Search for the cell housing the specified text and yield its [X, Y] center coordinate. 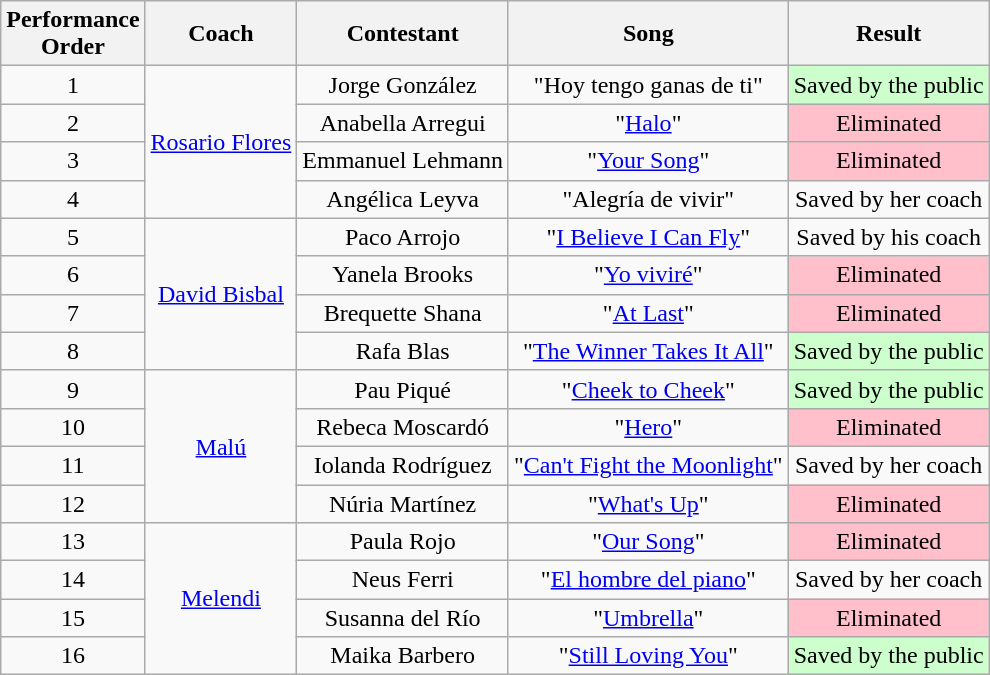
Pau Piqué [403, 389]
"Hoy tengo ganas de ti" [648, 85]
12 [73, 503]
5 [73, 237]
15 [73, 618]
10 [73, 427]
16 [73, 656]
Maika Barbero [403, 656]
"Hero" [648, 427]
Anabella Arregui [403, 123]
Song [648, 34]
Núria Martínez [403, 503]
3 [73, 161]
Performance Order [73, 34]
11 [73, 465]
"What's Up" [648, 503]
Angélica Leyva [403, 199]
Susanna del Río [403, 618]
Rafa Blas [403, 351]
Yanela Brooks [403, 275]
"At Last" [648, 313]
Jorge González [403, 85]
14 [73, 580]
"Yo viviré" [648, 275]
2 [73, 123]
"I Believe I Can Fly" [648, 237]
"El hombre del piano" [648, 580]
Rosario Flores [221, 142]
Rebeca Moscardó [403, 427]
"The Winner Takes It All" [648, 351]
"Can't Fight the Moonlight" [648, 465]
"Your Song" [648, 161]
Contestant [403, 34]
"Umbrella" [648, 618]
"Still Loving You" [648, 656]
Paula Rojo [403, 542]
Paco Arrojo [403, 237]
Iolanda Rodríguez [403, 465]
David Bisbal [221, 294]
13 [73, 542]
8 [73, 351]
"Alegría de vivir" [648, 199]
7 [73, 313]
Coach [221, 34]
"Halo" [648, 123]
Malú [221, 446]
1 [73, 85]
4 [73, 199]
Saved by his coach [888, 237]
"Cheek to Cheek" [648, 389]
Result [888, 34]
Brequette Shana [403, 313]
9 [73, 389]
6 [73, 275]
Melendi [221, 599]
Neus Ferri [403, 580]
Emmanuel Lehmann [403, 161]
"Our Song" [648, 542]
